Pinpoint the cell where the given text exists, returning its [X, Y] midpoint coordinate. 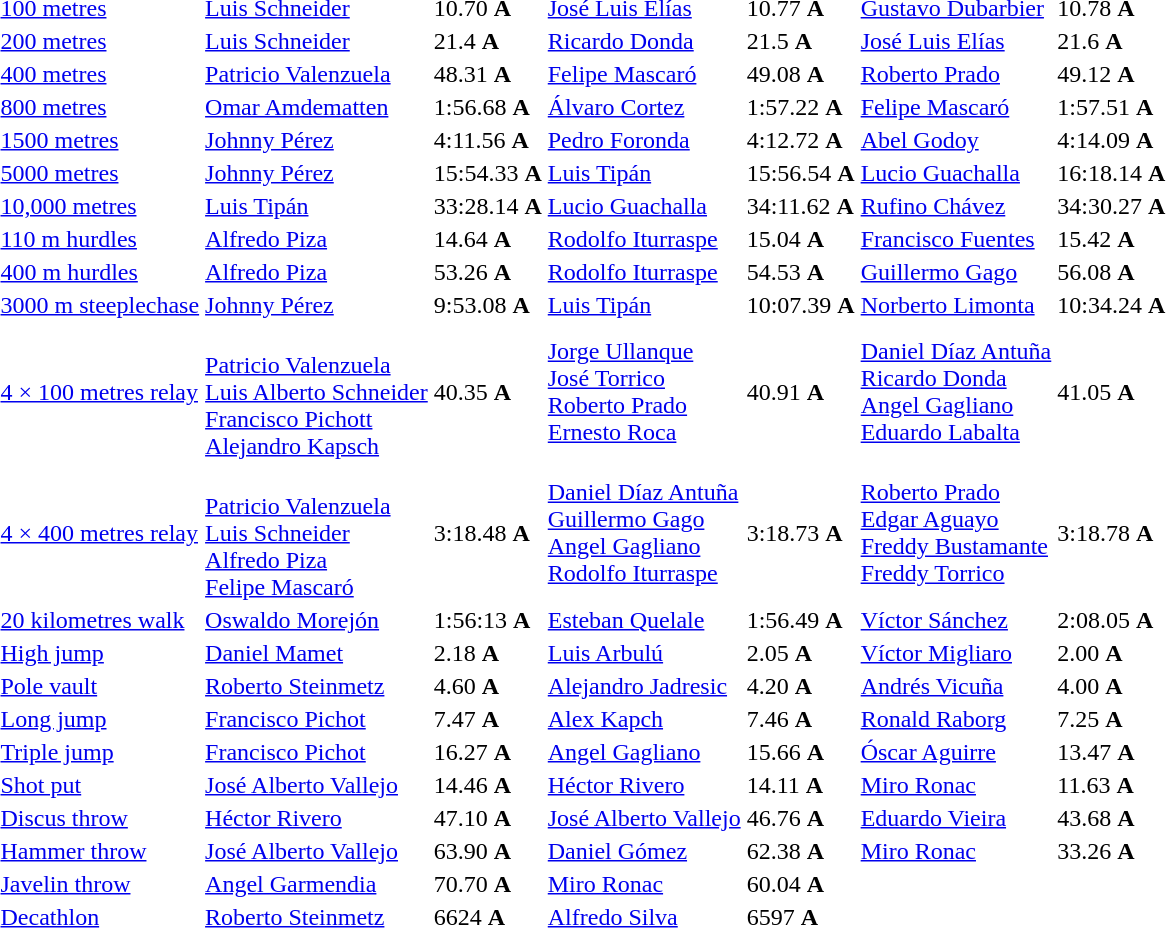
4:11.56 A [488, 140]
4:12.72 A [800, 140]
40.35 A [488, 392]
Eduardo Vieira [956, 818]
40.91 A [800, 392]
34:11.62 A [800, 206]
21.5 A [800, 41]
14.46 A [488, 785]
Guillermo Gago [956, 272]
Daniel Mamet [317, 653]
14.11 A [800, 785]
Omar Amdematten [317, 107]
7.47 A [488, 719]
Luis Schneider [317, 41]
Álvaro Cortez [644, 107]
47.10 A [488, 818]
Esteban Quelale [644, 620]
Patricio ValenzuelaLuis Alberto SchneiderFrancisco PichottAlejandro Kapsch [317, 392]
Norberto Limonta [956, 305]
Angel Garmendia [317, 884]
14.64 A [488, 239]
1:56.68 A [488, 107]
16.27 A [488, 752]
Daniel Gómez [644, 851]
Luis Arbulú [644, 653]
70.70 A [488, 884]
Angel Gagliano [644, 752]
53.26 A [488, 272]
Abel Godoy [956, 140]
Alex Kapch [644, 719]
15:54.33 A [488, 173]
Víctor Sánchez [956, 620]
Roberto Prado [956, 74]
3:18.73 A [800, 533]
Ronald Raborg [956, 719]
7.46 A [800, 719]
48.31 A [488, 74]
Andrés Vicuña [956, 686]
15:56.54 A [800, 173]
62.38 A [800, 851]
Roberto Steinmetz [317, 686]
10:07.39 A [800, 305]
Pedro Foronda [644, 140]
Jorge Ullanque José Torrico Roberto Prado Ernesto Roca [644, 392]
2.05 A [800, 653]
9:53.08 A [488, 305]
Daniel Díaz Antuña Guillermo Gago Angel Gagliano Rodolfo Iturraspe [644, 533]
Víctor Migliaro [956, 653]
4.60 A [488, 686]
46.76 A [800, 818]
Rufino Chávez [956, 206]
José Luis Elías [956, 41]
1:57.22 A [800, 107]
Roberto Prado Edgar Aguayo Freddy Bustamante Freddy Torrico [956, 533]
33:28.14 A [488, 206]
15.04 A [800, 239]
49.08 A [800, 74]
21.4 A [488, 41]
Patricio Valenzuela [317, 74]
1:56.49 A [800, 620]
Daniel Díaz Antuña Ricardo Donda Angel Gagliano Eduardo Labalta [956, 392]
Óscar Aguirre [956, 752]
Francisco Fuentes [956, 239]
60.04 A [800, 884]
Patricio ValenzuelaLuis SchneiderAlfredo PizaFelipe Mascaró [317, 533]
1:56:13 A [488, 620]
Ricardo Donda [644, 41]
Alejandro Jadresic [644, 686]
63.90 A [488, 851]
Oswaldo Morejón [317, 620]
2.18 A [488, 653]
54.53 A [800, 272]
4.20 A [800, 686]
3:18.48 A [488, 533]
15.66 A [800, 752]
